Detect which cell encompasses the target text, then output its [X, Y] center coordinate. 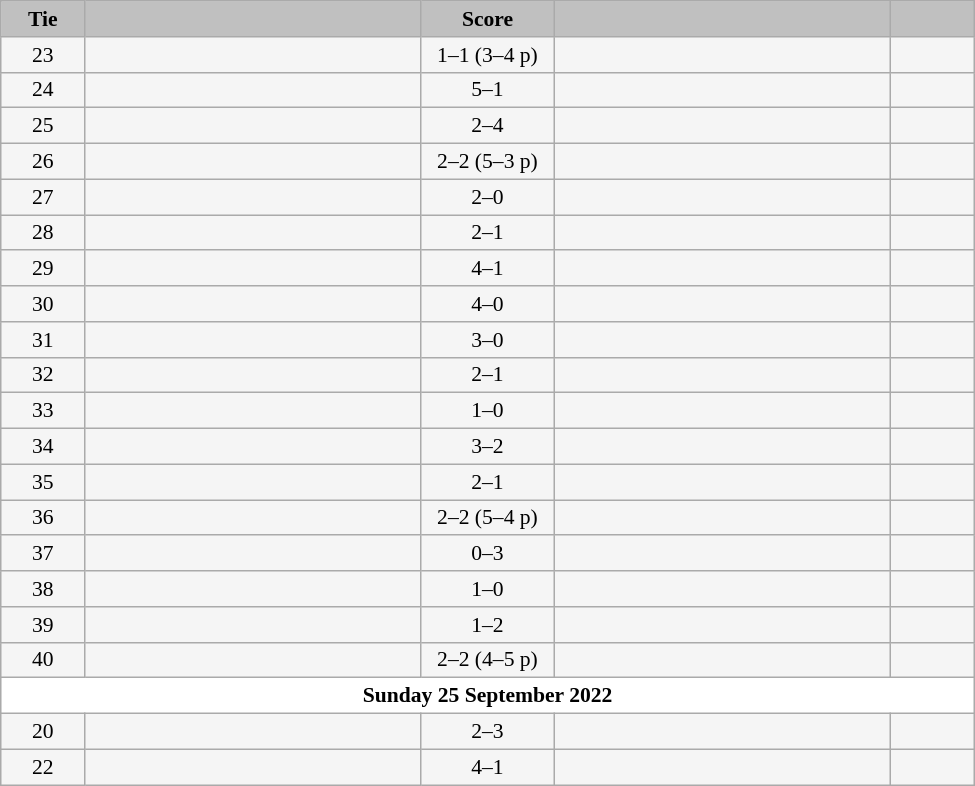
25 [43, 126]
28 [43, 233]
0–3 [487, 554]
3–0 [487, 340]
Sunday 25 September 2022 [488, 696]
1–2 [487, 625]
2–2 (5–4 p) [487, 518]
34 [43, 447]
36 [43, 518]
24 [43, 90]
20 [43, 732]
29 [43, 269]
30 [43, 304]
2–0 [487, 197]
35 [43, 482]
5–1 [487, 90]
2–2 (5–3 p) [487, 162]
32 [43, 375]
31 [43, 340]
40 [43, 660]
38 [43, 589]
3–2 [487, 447]
22 [43, 767]
4–0 [487, 304]
Score [487, 19]
2–4 [487, 126]
2–2 (4–5 p) [487, 660]
37 [43, 554]
26 [43, 162]
1–1 (3–4 p) [487, 55]
2–3 [487, 732]
39 [43, 625]
33 [43, 411]
27 [43, 197]
23 [43, 55]
Tie [43, 19]
